From the cell containing the given text, extract its center point as (x, y) coordinate. 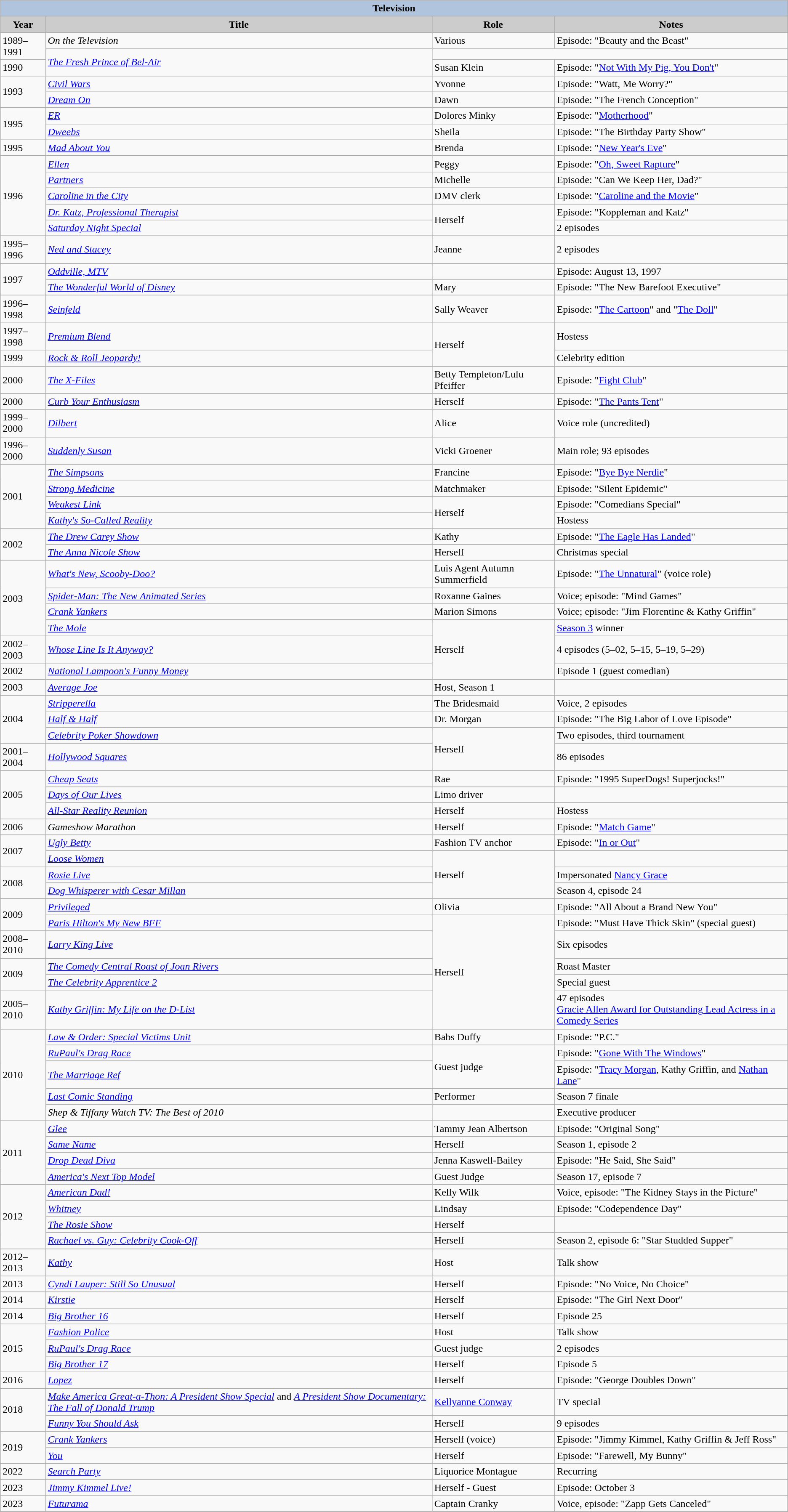
Futurama (239, 1504)
Episode: "Koppleman and Katz" (671, 212)
Voice, episode: "The Kidney Stays in the Picture" (671, 1193)
2012 (23, 1217)
Loose Women (239, 859)
Episode 1 (guest comedian) (671, 671)
Fashion Police (239, 1332)
Dweebs (239, 132)
Episode: "The Unnatural" (voice role) (671, 574)
Half & Half (239, 719)
Episode: "In or Out" (671, 843)
America's Next Top Model (239, 1177)
Whose Line Is It Anyway? (239, 650)
Dolores Minky (493, 116)
Television (394, 8)
Babs Duffy (493, 1037)
9 episodes (671, 1424)
Curb Your Enthusiasm (239, 401)
Michelle (493, 180)
Recurring (671, 1472)
Cyndi Lauper: Still So Unusual (239, 1284)
Sally Weaver (493, 309)
TV special (671, 1401)
Episode: "Not With My Pig, You Don't" (671, 68)
Oddville, MTV (239, 271)
Spider-Man: The New Animated Series (239, 596)
Rock & Roll Jeopardy! (239, 358)
Special guest (671, 982)
Episode: "The French Conception" (671, 100)
Episode 5 (671, 1364)
2001 (23, 496)
Episode: "Original Song" (671, 1128)
Episode: "Match Game" (671, 827)
Gameshow Marathon (239, 827)
Role (493, 24)
1999 (23, 358)
1996–1998 (23, 309)
Vicki Groener (493, 450)
2008 (23, 883)
Glee (239, 1128)
Jimmy Kimmel Live! (239, 1488)
Alice (493, 423)
1996 (23, 196)
The X-Files (239, 380)
Dr. Morgan (493, 719)
Sheila (493, 132)
Season 3 winner (671, 628)
Episode: "The Girl Next Door" (671, 1300)
1996–2000 (23, 450)
Kirstie (239, 1300)
Law & Order: Special Victims Unit (239, 1037)
Various (493, 40)
Kelly Wilk (493, 1193)
2022 (23, 1472)
Lopez (239, 1380)
The Comedy Central Roast of Joan Rivers (239, 966)
Betty Templeton/Lulu Pfeiffer (493, 380)
2008–2010 (23, 944)
The Anna Nicole Show (239, 553)
Notes (671, 24)
Celebrity Poker Showdown (239, 735)
Tammy Jean Albertson (493, 1128)
Kellyanne Conway (493, 1401)
The Bridesmaid (493, 703)
Same Name (239, 1145)
Celebrity edition (671, 358)
Make America Great-a-Thon: A President Show Special and A President Show Documentary: The Fall of Donald Trump (239, 1401)
Partners (239, 180)
Episode: "P.C." (671, 1037)
2006 (23, 827)
2007 (23, 851)
Host, Season 1 (493, 687)
Episode: "Fight Club" (671, 380)
Episode: October 3 (671, 1488)
Weakest Link (239, 504)
2004 (23, 719)
Luis Agent Autumn Summerfield (493, 574)
Episode: "Can We Keep Her, Dad?" (671, 180)
Dr. Katz, Professional Therapist (239, 212)
Fashion TV anchor (493, 843)
Episode: "Codependence Day" (671, 1209)
Days of Our Lives (239, 795)
Episode: "Caroline and the Movie" (671, 196)
Episode: "No Voice, No Choice" (671, 1284)
Dog Whisperer with Cesar Millan (239, 891)
2005 (23, 795)
Episode: "All About a Brand New You" (671, 907)
2011 (23, 1152)
Strong Medicine (239, 488)
Voice role (uncredited) (671, 423)
Executive producer (671, 1112)
The Simpsons (239, 472)
2010 (23, 1075)
Performer (493, 1096)
Big Brother 16 (239, 1316)
Episode: "Jimmy Kimmel, Kathy Griffin & Jeff Ross" (671, 1440)
You (239, 1456)
Voice; episode: "Mind Games" (671, 596)
Season 17, episode 7 (671, 1177)
Episode: "Comedians Special" (671, 504)
Mary (493, 287)
On the Television (239, 40)
Last Comic Standing (239, 1096)
Episode: "Motherhood" (671, 116)
Jeanne (493, 250)
The Fresh Prince of Bel-Air (239, 62)
Roxanne Gaines (493, 596)
Privileged (239, 907)
Season 7 finale (671, 1096)
Main role; 93 episodes (671, 450)
Funny You Should Ask (239, 1424)
Drop Dead Diva (239, 1161)
Episode: "The Cartoon" and "The Doll" (671, 309)
47 episodesGracie Allen Award for Outstanding Lead Actress in a Comedy Series (671, 1010)
Episode: "Tracy Morgan, Kathy Griffin, and Nathan Lane" (671, 1075)
Episode: "The New Barefoot Executive" (671, 287)
Dawn (493, 100)
The Celebrity Apprentice 2 (239, 982)
Premium Blend (239, 337)
Episode: "He Said, She Said" (671, 1161)
2018 (23, 1410)
Episode: "Must Have Thick Skin" (special guest) (671, 923)
Episode: "Gone With The Windows" (671, 1053)
The Wonderful World of Disney (239, 287)
The Rosie Show (239, 1225)
Roast Master (671, 966)
Big Brother 17 (239, 1364)
Mad About You (239, 148)
2016 (23, 1380)
Title (239, 24)
Kathy Griffin: My Life on the D-List (239, 1010)
Dilbert (239, 423)
Caroline in the City (239, 196)
Episode: "The Birthday Party Show" (671, 132)
Voice, 2 episodes (671, 703)
Limo driver (493, 795)
Hollywood Squares (239, 757)
Ned and Stacey (239, 250)
Civil Wars (239, 84)
Episode: "Farewell, My Bunny" (671, 1456)
Episode 25 (671, 1316)
Two episodes, third tournament (671, 735)
1997 (23, 279)
Season 2, episode 6: "Star Studded Supper" (671, 1241)
Matchmaker (493, 488)
Captain Cranky (493, 1504)
Episode: "Oh, Sweet Rapture" (671, 164)
Episode: "The Pants Tent" (671, 401)
Olivia (493, 907)
Search Party (239, 1472)
Liquorice Montague (493, 1472)
1990 (23, 68)
Season 4, episode 24 (671, 891)
All-Star Reality Reunion (239, 810)
Average Joe (239, 687)
Episode: "Beauty and the Beast" (671, 40)
Stripperella (239, 703)
Episode: "1995 SuperDogs! Superjocks!" (671, 779)
Rae (493, 779)
Episode: "The Big Labor of Love Episode" (671, 719)
Yvonne (493, 84)
Episode: "Watt, Me Worry?" (671, 84)
Rosie Live (239, 875)
The Marriage Ref (239, 1075)
Marion Simons (493, 612)
Christmas special (671, 553)
The Drew Carey Show (239, 537)
1995–1996 (23, 250)
Jenna Kaswell-Bailey (493, 1161)
Episode: "Bye Bye Nerdie" (671, 472)
Susan Klein (493, 68)
Episode: "George Doubles Down" (671, 1380)
Ugly Betty (239, 843)
Impersonated Nancy Grace (671, 875)
Ellen (239, 164)
Shep & Tiffany Watch TV: The Best of 2010 (239, 1112)
Episode: August 13, 1997 (671, 271)
1993 (23, 92)
2015 (23, 1348)
ER (239, 116)
Peggy (493, 164)
The Mole (239, 628)
Lindsay (493, 1209)
1999–2000 (23, 423)
2019 (23, 1448)
4 episodes (5–02, 5–15, 5–19, 5–29) (671, 650)
Seinfeld (239, 309)
Rachael vs. Guy: Celebrity Cook-Off (239, 1241)
Suddenly Susan (239, 450)
National Lampoon's Funny Money (239, 671)
2002–2003 (23, 650)
Cheap Seats (239, 779)
Voice, episode: "Zapp Gets Canceled" (671, 1504)
Whitney (239, 1209)
Season 1, episode 2 (671, 1145)
2012–2013 (23, 1262)
Guest Judge (493, 1177)
Larry King Live (239, 944)
Paris Hilton's My New BFF (239, 923)
DMV clerk (493, 196)
Kathy's So-Called Reality (239, 520)
1989–1991 (23, 46)
Dream On (239, 100)
Herself (voice) (493, 1440)
Francine (493, 472)
Brenda (493, 148)
Year (23, 24)
Herself - Guest (493, 1488)
2005–2010 (23, 1010)
Episode: "Silent Epidemic" (671, 488)
Saturday Night Special (239, 228)
What's New, Scooby-Doo? (239, 574)
Voice; episode: "Jim Florentine & Kathy Griffin" (671, 612)
Six episodes (671, 944)
Episode: "New Year's Eve" (671, 148)
86 episodes (671, 757)
2013 (23, 1284)
American Dad! (239, 1193)
1997–1998 (23, 337)
Episode: "The Eagle Has Landed" (671, 537)
2001–2004 (23, 757)
